Search for the cell housing the specified text and yield its (X, Y) center coordinate. 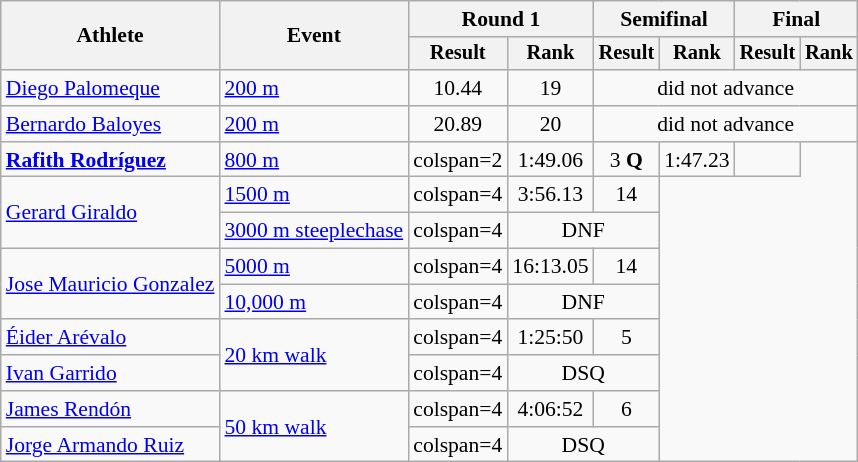
10.44 (458, 88)
3000 m steeplechase (314, 231)
1:25:50 (550, 338)
Rafith Rodríguez (110, 160)
20.89 (458, 124)
19 (550, 88)
Event (314, 36)
5000 m (314, 267)
1:47.23 (696, 160)
Ivan Garrido (110, 373)
20 (550, 124)
20 km walk (314, 356)
1500 m (314, 195)
4:06:52 (550, 409)
colspan=2 (458, 160)
800 m (314, 160)
Jose Mauricio Gonzalez (110, 284)
6 (627, 409)
Round 1 (500, 19)
50 km walk (314, 426)
Final (796, 19)
DSQ (583, 373)
Éider Arévalo (110, 338)
Athlete (110, 36)
Semifinal (664, 19)
3 Q (627, 160)
10,000 m (314, 302)
Bernardo Baloyes (110, 124)
Diego Palomeque (110, 88)
3:56.13 (550, 195)
5 (627, 338)
Gerard Giraldo (110, 212)
1:49.06 (550, 160)
James Rendón (110, 409)
16:13.05 (550, 267)
